From the cell containing the given text, extract its center point as (x, y) coordinate. 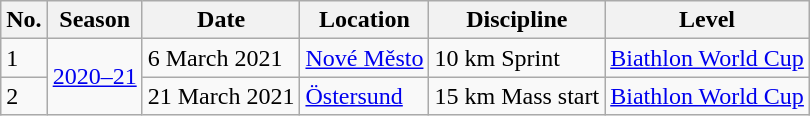
1 (24, 58)
Date (221, 20)
2 (24, 96)
Discipline (517, 20)
Season (94, 20)
Location (364, 20)
21 March 2021 (221, 96)
2020–21 (94, 77)
Level (708, 20)
10 km Sprint (517, 58)
Nové Město (364, 58)
No. (24, 20)
Östersund (364, 96)
15 km Mass start (517, 96)
6 March 2021 (221, 58)
